Detect which cell encompasses the target text, then output its [X, Y] center coordinate. 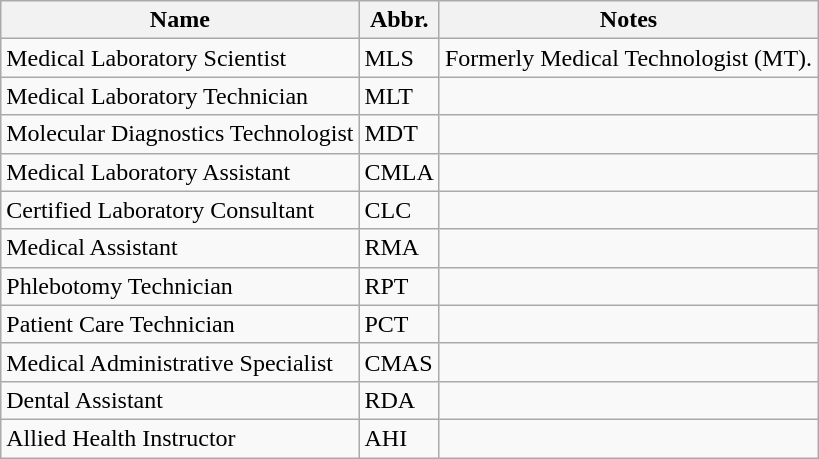
Name [180, 20]
Medical Assistant [180, 248]
MLT [399, 96]
AHI [399, 438]
Notes [628, 20]
PCT [399, 324]
Formerly Medical Technologist (MT). [628, 58]
Abbr. [399, 20]
Allied Health Instructor [180, 438]
Medical Laboratory Technician [180, 96]
Medical Laboratory Assistant [180, 172]
CMAS [399, 362]
CLC [399, 210]
RPT [399, 286]
CMLA [399, 172]
Dental Assistant [180, 400]
RMA [399, 248]
RDA [399, 400]
Phlebotomy Technician [180, 286]
MDT [399, 134]
MLS [399, 58]
Certified Laboratory Consultant [180, 210]
Molecular Diagnostics Technologist [180, 134]
Patient Care Technician [180, 324]
Medical Administrative Specialist [180, 362]
Medical Laboratory Scientist [180, 58]
